Capture the cell that displays the provided text and extract its [x, y] central coordinate. 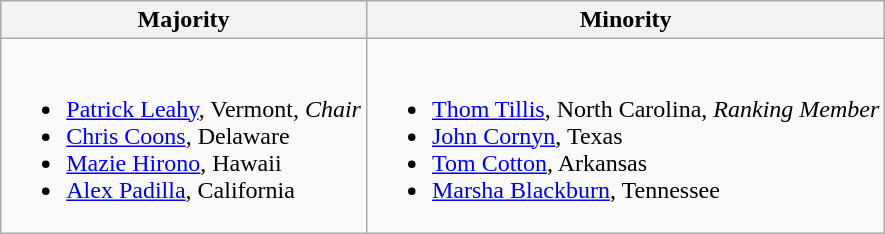
Minority [625, 20]
Thom Tillis, North Carolina, Ranking MemberJohn Cornyn, TexasTom Cotton, ArkansasMarsha Blackburn, Tennessee [625, 136]
Patrick Leahy, Vermont, ChairChris Coons, DelawareMazie Hirono, HawaiiAlex Padilla, California [184, 136]
Majority [184, 20]
